Return the (X, Y) coordinate for the center point of the cell that contains the specified text.  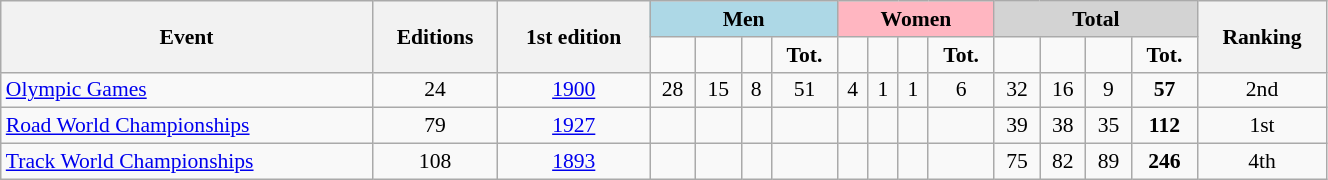
38 (1063, 126)
4 (853, 90)
Women (916, 19)
32 (1017, 90)
6 (961, 90)
Event (187, 36)
112 (1164, 126)
28 (673, 90)
246 (1164, 162)
82 (1063, 162)
Ranking (1262, 36)
Track World Championships (187, 162)
35 (1109, 126)
4th (1262, 162)
1900 (574, 90)
1st (1262, 126)
Road World Championships (187, 126)
Total (1096, 19)
51 (804, 90)
89 (1109, 162)
1927 (574, 126)
Men (744, 19)
2nd (1262, 90)
108 (434, 162)
24 (434, 90)
8 (756, 90)
57 (1164, 90)
1893 (574, 162)
39 (1017, 126)
9 (1109, 90)
Editions (434, 36)
1st edition (574, 36)
75 (1017, 162)
16 (1063, 90)
15 (718, 90)
Olympic Games (187, 90)
79 (434, 126)
